Return the [X, Y] coordinate for the center point of the cell that contains the specified text.  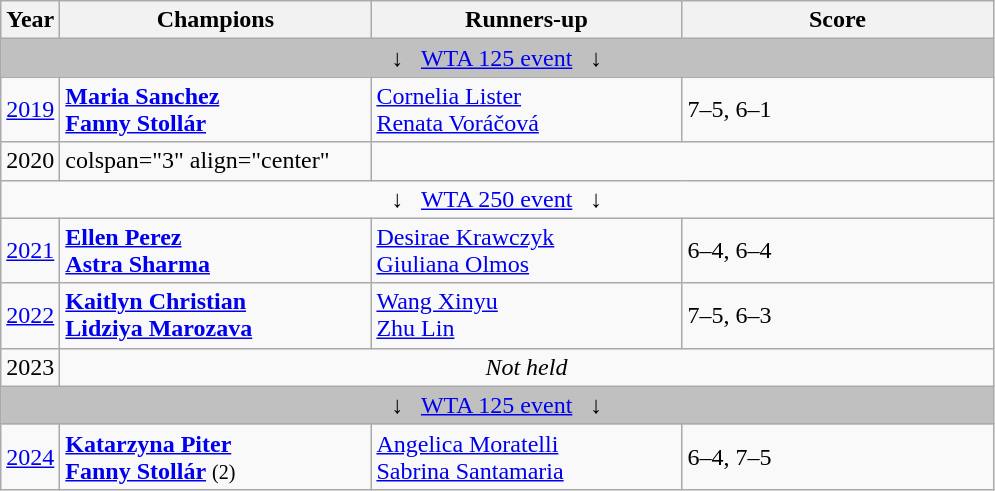
Score [838, 20]
7–5, 6–1 [838, 110]
6–4, 6–4 [838, 250]
Champions [216, 20]
6–4, 7–5 [838, 456]
Angelica Moratelli Sabrina Santamaria [526, 456]
Maria Sanchez Fanny Stollár [216, 110]
Runners-up [526, 20]
7–5, 6–3 [838, 316]
2023 [30, 367]
Ellen Perez Astra Sharma [216, 250]
Wang Xinyu Zhu Lin [526, 316]
2021 [30, 250]
↓ WTA 250 event ↓ [497, 199]
2020 [30, 161]
Desirae Krawczyk Giuliana Olmos [526, 250]
colspan="3" align="center" [216, 161]
Kaitlyn Christian Lidziya Marozava [216, 316]
2024 [30, 456]
Cornelia Lister Renata Voráčová [526, 110]
Year [30, 20]
Not held [526, 367]
2019 [30, 110]
2022 [30, 316]
Katarzyna Piter Fanny Stollár (2) [216, 456]
